From the cell containing the given text, extract its center point as [x, y] coordinate. 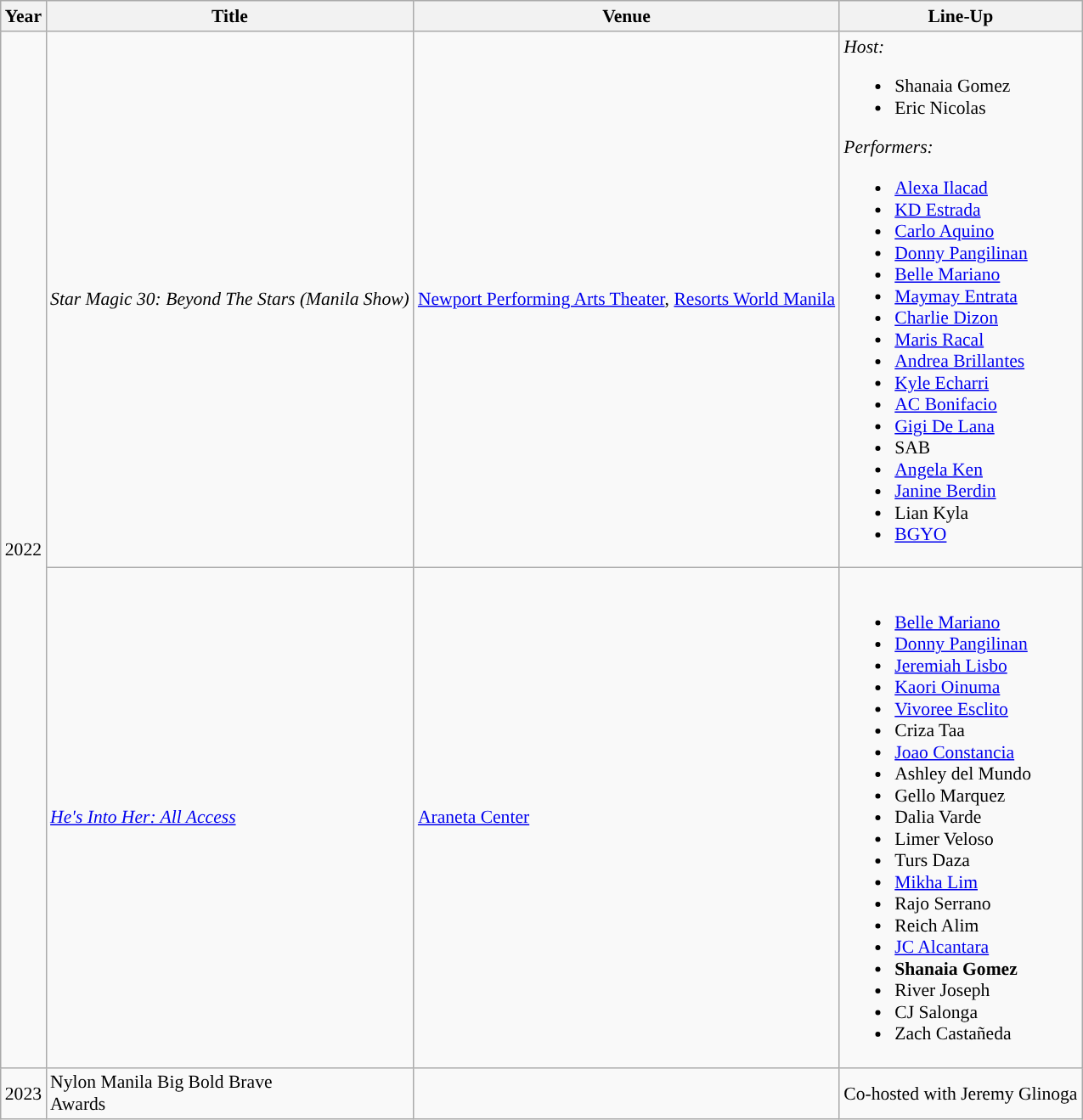
He's Into Her: All Access [229, 819]
Star Magic 30: Beyond The Stars (Manila Show) [229, 300]
Year [24, 16]
Co-hosted with Jeremy Glinoga [960, 1094]
Nylon Manila Big Bold BraveAwards [229, 1094]
2023 [24, 1094]
Line-Up [960, 16]
Title [229, 16]
Araneta Center [627, 819]
Newport Performing Arts Theater, Resorts World Manila [627, 300]
Venue [627, 16]
2022 [24, 550]
